Determine the [X, Y] coordinate at the center of the cell enclosing the given text.  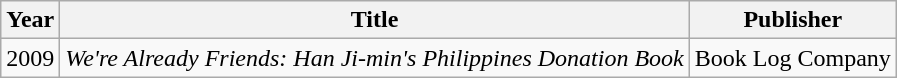
2009 [30, 58]
Year [30, 20]
Title [374, 20]
Book Log Company [792, 58]
We're Already Friends: Han Ji-min's Philippines Donation Book [374, 58]
Publisher [792, 20]
